Search for the cell housing the specified text and yield its [x, y] center coordinate. 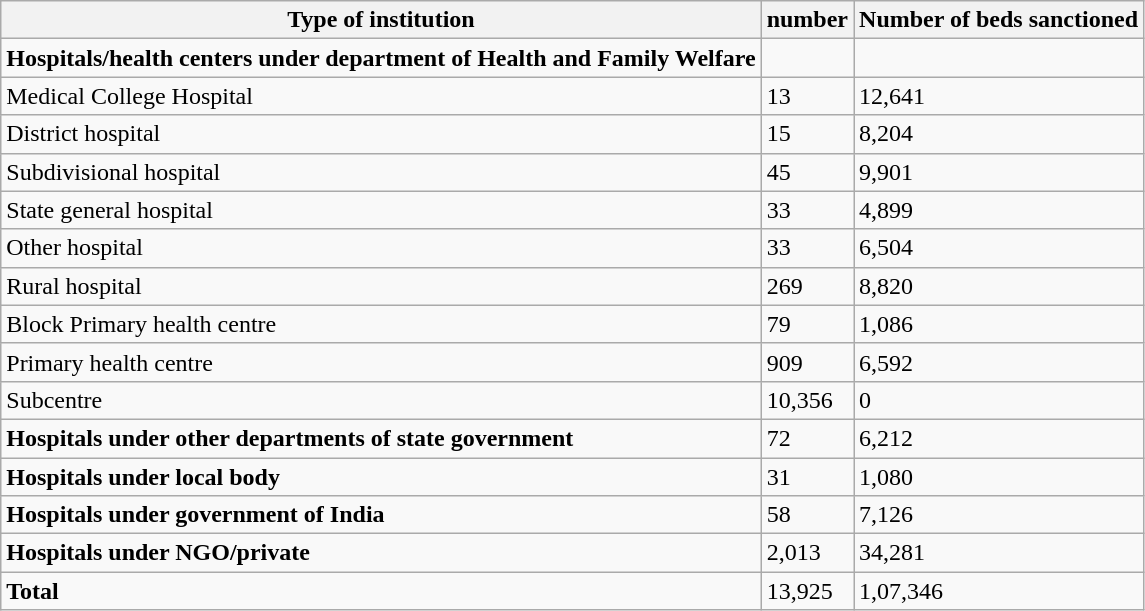
34,281 [999, 553]
Subdivisional hospital [381, 172]
1,086 [999, 324]
Hospitals/health centers under department of Health and Family Welfare [381, 58]
Hospitals under local body [381, 477]
6,212 [999, 438]
2,013 [807, 553]
Hospitals under government of India [381, 515]
1,07,346 [999, 591]
Hospitals under NGO/private [381, 553]
6,592 [999, 362]
number [807, 20]
1,080 [999, 477]
909 [807, 362]
Primary health centre [381, 362]
13 [807, 96]
9,901 [999, 172]
10,356 [807, 400]
269 [807, 286]
Type of institution [381, 20]
6,504 [999, 248]
Subcentre [381, 400]
45 [807, 172]
Hospitals under other departments of state government [381, 438]
31 [807, 477]
72 [807, 438]
4,899 [999, 210]
13,925 [807, 591]
79 [807, 324]
0 [999, 400]
District hospital [381, 134]
12,641 [999, 96]
8,820 [999, 286]
8,204 [999, 134]
Medical College Hospital [381, 96]
State general hospital [381, 210]
Other hospital [381, 248]
Total [381, 591]
Number of beds sanctioned [999, 20]
Rural hospital [381, 286]
15 [807, 134]
7,126 [999, 515]
58 [807, 515]
Block Primary health centre [381, 324]
